Extract the (x, y) coordinate from the center of the cell holding the provided text.  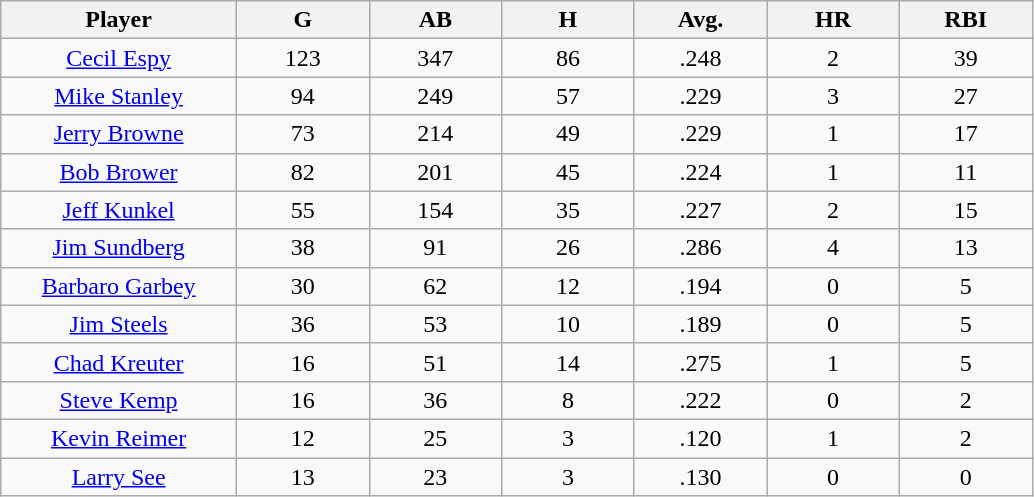
.286 (700, 248)
94 (302, 96)
.275 (700, 362)
25 (436, 438)
.227 (700, 210)
123 (302, 58)
HR (834, 20)
Kevin Reimer (119, 438)
38 (302, 248)
49 (568, 134)
Chad Kreuter (119, 362)
Avg. (700, 20)
.130 (700, 477)
.120 (700, 438)
Jeff Kunkel (119, 210)
Player (119, 20)
Larry See (119, 477)
Cecil Espy (119, 58)
10 (568, 324)
.224 (700, 172)
RBI (966, 20)
Steve Kemp (119, 400)
.248 (700, 58)
H (568, 20)
39 (966, 58)
55 (302, 210)
17 (966, 134)
Jim Steels (119, 324)
45 (568, 172)
347 (436, 58)
23 (436, 477)
26 (568, 248)
.222 (700, 400)
82 (302, 172)
AB (436, 20)
Bob Brower (119, 172)
27 (966, 96)
35 (568, 210)
Jim Sundberg (119, 248)
Barbaro Garbey (119, 286)
57 (568, 96)
154 (436, 210)
53 (436, 324)
51 (436, 362)
14 (568, 362)
.189 (700, 324)
G (302, 20)
4 (834, 248)
91 (436, 248)
30 (302, 286)
62 (436, 286)
249 (436, 96)
73 (302, 134)
201 (436, 172)
8 (568, 400)
11 (966, 172)
.194 (700, 286)
86 (568, 58)
Jerry Browne (119, 134)
214 (436, 134)
15 (966, 210)
Mike Stanley (119, 96)
